Search for the cell housing the specified text and yield its [x, y] center coordinate. 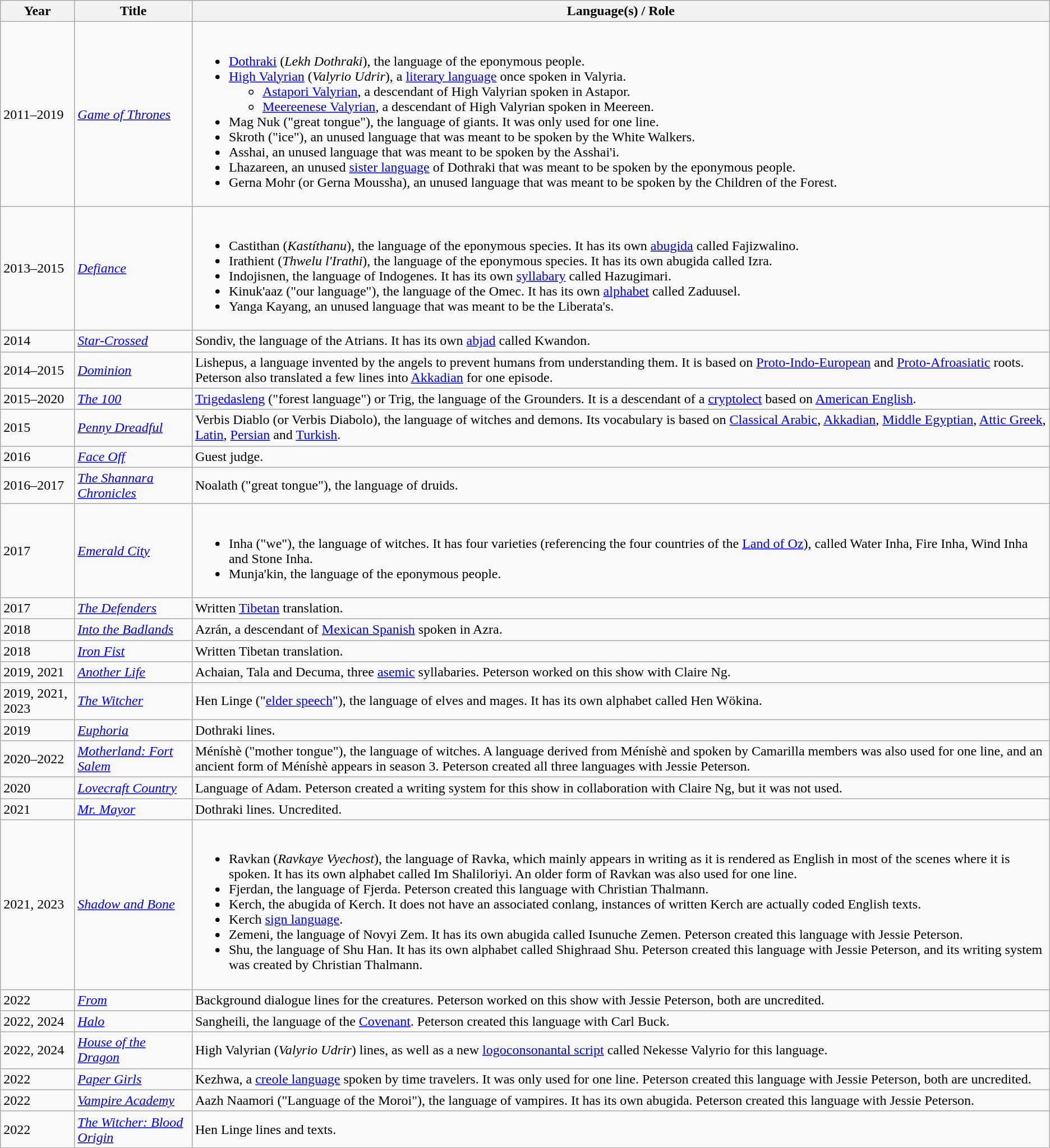
2019, 2021 [38, 672]
Iron Fist [133, 651]
Shadow and Bone [133, 905]
Hen Linge ("elder speech"), the language of elves and mages. It has its own alphabet called Hen Wökina. [620, 701]
Language of Adam. Peterson created a writing system for this show in collaboration with Claire Ng, but it was not used. [620, 788]
Into the Badlands [133, 629]
Title [133, 11]
2013–2015 [38, 268]
2014 [38, 341]
Another Life [133, 672]
2016–2017 [38, 486]
The Defenders [133, 608]
Penny Dreadful [133, 427]
Sangheili, the language of the Covenant. Peterson created this language with Carl Buck. [620, 1021]
2020 [38, 788]
Paper Girls [133, 1079]
Dominion [133, 370]
The 100 [133, 399]
The Witcher: Blood Origin [133, 1129]
2019 [38, 730]
Achaian, Tala and Decuma, three asemic syllabaries. Peterson worked on this show with Claire Ng. [620, 672]
Motherland: Fort Salem [133, 759]
2016 [38, 457]
Language(s) / Role [620, 11]
High Valyrian (Valyrio Udrir) lines, as well as a new logoconsonantal script called Nekesse Valyrio for this language. [620, 1050]
Emerald City [133, 551]
2015–2020 [38, 399]
Noalath ("great tongue"), the language of druids. [620, 486]
Trigedasleng ("forest language") or Trig, the language of the Grounders. It is a descendant of a cryptolect based on American English. [620, 399]
Dothraki lines. Uncredited. [620, 809]
2015 [38, 427]
Dothraki lines. [620, 730]
Guest judge. [620, 457]
Game of Thrones [133, 114]
Year [38, 11]
2021 [38, 809]
2011–2019 [38, 114]
House of the Dragon [133, 1050]
Face Off [133, 457]
From [133, 1000]
Vampire Academy [133, 1100]
Defiance [133, 268]
Sondiv, the language of the Atrians. It has its own abjad called Kwandon. [620, 341]
Lovecraft Country [133, 788]
2021, 2023 [38, 905]
2014–2015 [38, 370]
Aazh Naamori ("Language of the Moroi"), the language of vampires. It has its own abugida. Peterson created this language with Jessie Peterson. [620, 1100]
Hen Linge lines and texts. [620, 1129]
Azrán, a descendant of Mexican Spanish spoken in Azra. [620, 629]
The Witcher [133, 701]
Halo [133, 1021]
2019, 2021, 2023 [38, 701]
Euphoria [133, 730]
Mr. Mayor [133, 809]
2020–2022 [38, 759]
Star-Crossed [133, 341]
The Shannara Chronicles [133, 486]
Background dialogue lines for the creatures. Peterson worked on this show with Jessie Peterson, both are uncredited. [620, 1000]
